Identify which cell holds the provided text, then report its (X, Y) central coordinate. 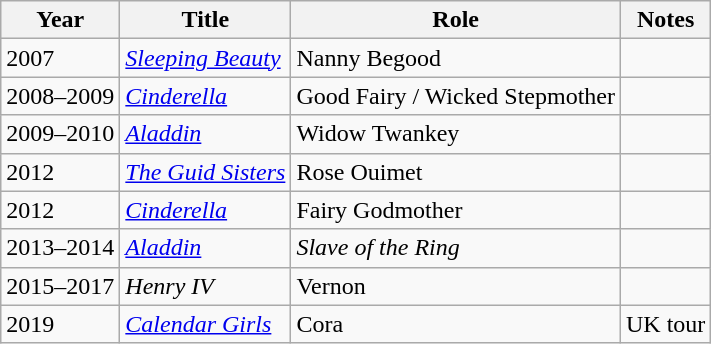
Notes (665, 20)
Widow Twankey (456, 134)
2009–2010 (60, 134)
2013–2014 (60, 248)
Fairy Godmother (456, 210)
Calendar Girls (206, 324)
2007 (60, 58)
Vernon (456, 286)
2015–2017 (60, 286)
Henry IV (206, 286)
Cora (456, 324)
2008–2009 (60, 96)
2019 (60, 324)
The Guid Sisters (206, 172)
Rose Ouimet (456, 172)
Slave of the Ring (456, 248)
Year (60, 20)
Nanny Begood (456, 58)
Good Fairy / Wicked Stepmother (456, 96)
UK tour (665, 324)
Title (206, 20)
Role (456, 20)
Sleeping Beauty (206, 58)
